Extract the (x, y) coordinate from the center of the cell holding the provided text.  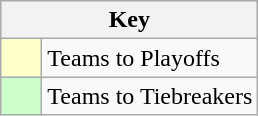
Teams to Playoffs (150, 58)
Key (130, 20)
Teams to Tiebreakers (150, 96)
